Pinpoint the cell where the given text exists, returning its [X, Y] midpoint coordinate. 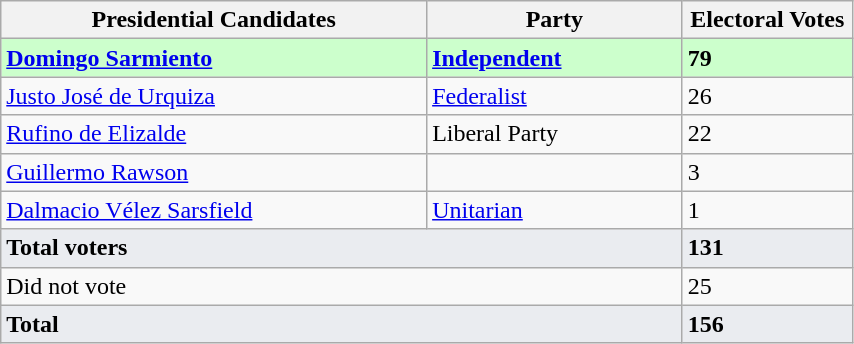
Total voters [342, 248]
Justo José de Urquiza [214, 96]
Presidential Candidates [214, 20]
79 [767, 58]
Rufino de Elizalde [214, 134]
1 [767, 210]
26 [767, 96]
Unitarian [554, 210]
22 [767, 134]
Did not vote [342, 286]
Guillermo Rawson [214, 172]
Party [554, 20]
Independent [554, 58]
Federalist [554, 96]
Dalmacio Vélez Sarsfield [214, 210]
Total [342, 324]
Liberal Party [554, 134]
25 [767, 286]
Domingo Sarmiento [214, 58]
131 [767, 248]
156 [767, 324]
3 [767, 172]
Electoral Votes [767, 20]
